Return the [x, y] coordinate for the center point of the cell that contains the specified text.  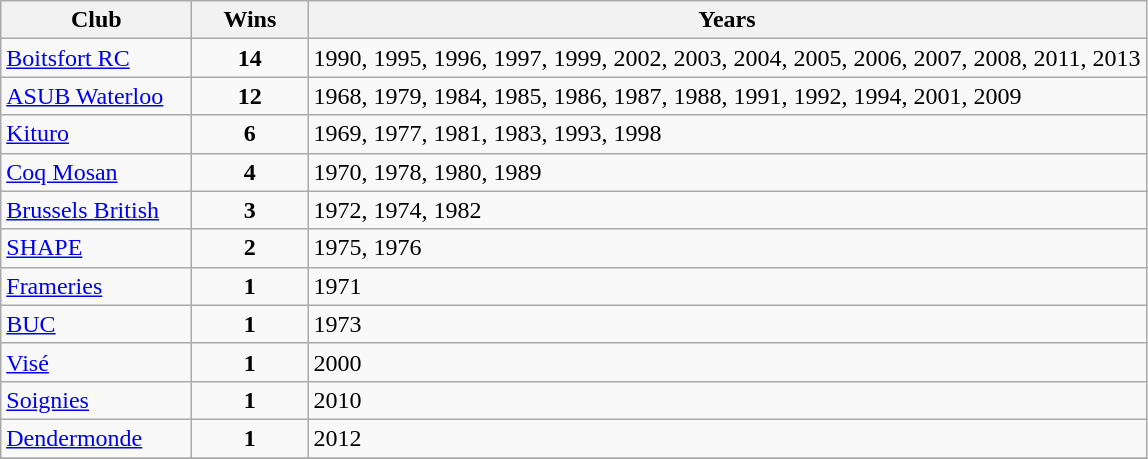
Visé [96, 362]
Kituro [96, 134]
BUC [96, 324]
14 [250, 58]
3 [250, 210]
Years [727, 20]
Wins [250, 20]
1968, 1979, 1984, 1985, 1986, 1987, 1988, 1991, 1992, 1994, 2001, 2009 [727, 96]
Boitsfort RC [96, 58]
12 [250, 96]
Coq Mosan [96, 172]
1969, 1977, 1981, 1983, 1993, 1998 [727, 134]
1971 [727, 286]
Brussels British [96, 210]
SHAPE [96, 248]
2010 [727, 400]
1990, 1995, 1996, 1997, 1999, 2002, 2003, 2004, 2005, 2006, 2007, 2008, 2011, 2013 [727, 58]
1972, 1974, 1982 [727, 210]
2000 [727, 362]
2012 [727, 438]
Dendermonde [96, 438]
Soignies [96, 400]
1973 [727, 324]
4 [250, 172]
ASUB Waterloo [96, 96]
1975, 1976 [727, 248]
6 [250, 134]
Club [96, 20]
Frameries [96, 286]
2 [250, 248]
1970, 1978, 1980, 1989 [727, 172]
